Locate the cell with the specified text and output its [X, Y] center coordinate. 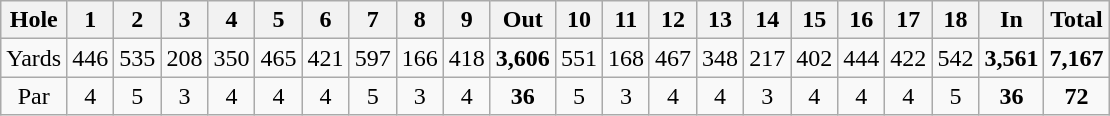
402 [814, 58]
17 [908, 20]
8 [420, 20]
465 [278, 58]
597 [372, 58]
551 [578, 58]
418 [466, 58]
7,167 [1076, 58]
Out [522, 20]
166 [420, 58]
422 [908, 58]
72 [1076, 96]
Total [1076, 20]
12 [672, 20]
6 [326, 20]
2 [138, 20]
168 [626, 58]
In [1012, 20]
13 [720, 20]
208 [184, 58]
3,606 [522, 58]
1 [90, 20]
7 [372, 20]
Hole [34, 20]
Par [34, 96]
217 [768, 58]
467 [672, 58]
535 [138, 58]
18 [956, 20]
542 [956, 58]
9 [466, 20]
421 [326, 58]
3,561 [1012, 58]
444 [862, 58]
10 [578, 20]
11 [626, 20]
350 [232, 58]
446 [90, 58]
348 [720, 58]
15 [814, 20]
16 [862, 20]
14 [768, 20]
Yards [34, 58]
